Extract the [x, y] coordinate from the center of the cell holding the provided text.  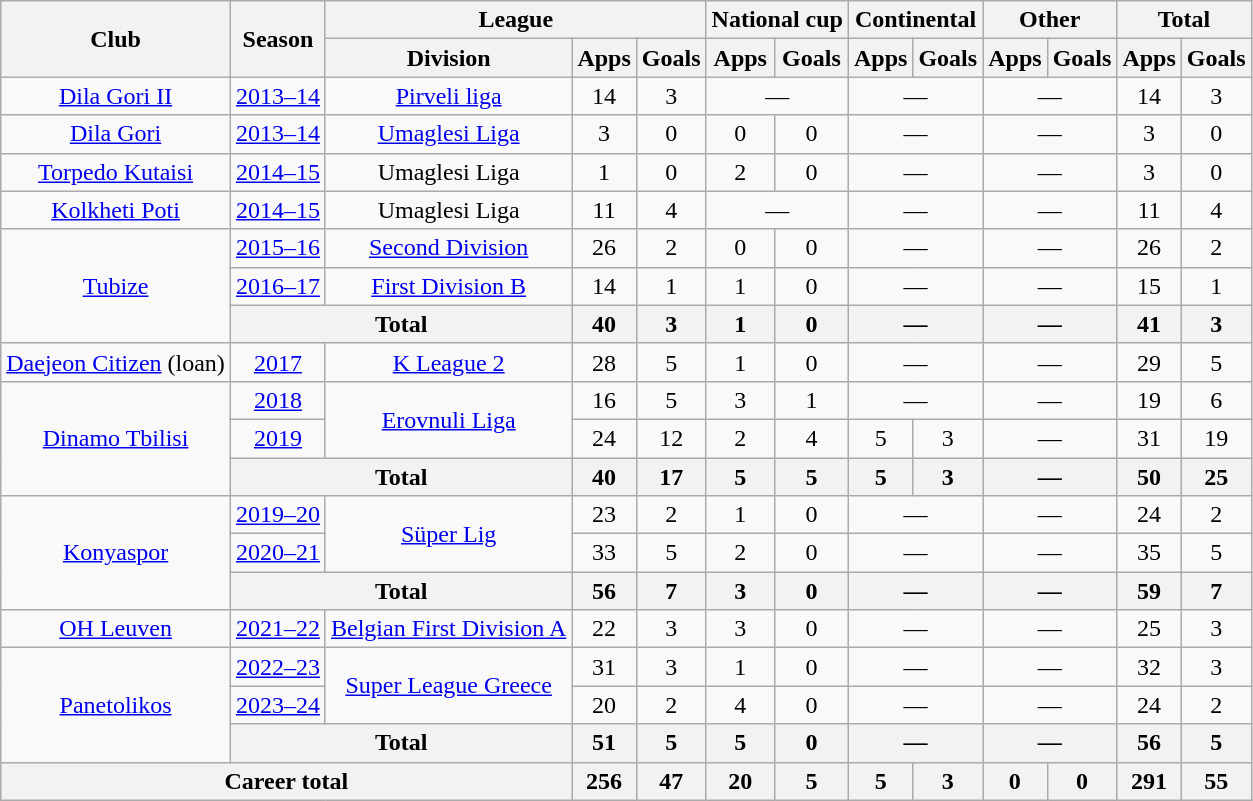
291 [1149, 781]
32 [1149, 667]
Continental [915, 20]
2016–17 [278, 286]
2015–16 [278, 248]
Other [1050, 20]
51 [604, 743]
Belgian First Division A [448, 629]
15 [1149, 286]
Division [448, 58]
K League 2 [448, 362]
Pirveli liga [448, 96]
22 [604, 629]
28 [604, 362]
League [516, 20]
2019 [278, 438]
59 [1149, 591]
2020–21 [278, 553]
Dila Gori II [116, 96]
Super League Greece [448, 686]
6 [1216, 400]
Club [116, 39]
2017 [278, 362]
OH Leuven [116, 629]
16 [604, 400]
Panetolikos [116, 705]
50 [1149, 477]
2022–23 [278, 667]
2019–20 [278, 515]
Dinamo Tbilisi [116, 438]
29 [1149, 362]
2021–22 [278, 629]
33 [604, 553]
41 [1149, 324]
National cup [777, 20]
Second Division [448, 248]
Tubize [116, 286]
17 [671, 477]
Dila Gori [116, 134]
35 [1149, 553]
256 [604, 781]
2023–24 [278, 705]
Career total [286, 781]
Süper Lig [448, 534]
First Division B [448, 286]
Season [278, 39]
47 [671, 781]
Daejeon Citizen (loan) [116, 362]
2018 [278, 400]
12 [671, 438]
Torpedo Kutaisi [116, 172]
Konyaspor [116, 553]
55 [1216, 781]
Erovnuli Liga [448, 419]
23 [604, 515]
Kolkheti Poti [116, 210]
